For the text-containing cell, return its midpoint in [X, Y] coordinate format. 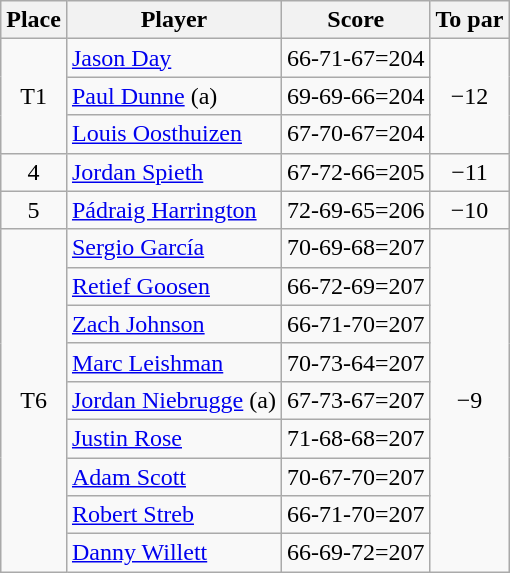
69-69-66=204 [356, 96]
Adam Scott [174, 477]
70-69-68=207 [356, 248]
T6 [34, 400]
−11 [470, 172]
5 [34, 210]
To par [470, 20]
Sergio García [174, 248]
Retief Goosen [174, 286]
4 [34, 172]
67-73-67=207 [356, 400]
−9 [470, 400]
Jason Day [174, 58]
Louis Oosthuizen [174, 134]
Danny Willett [174, 553]
66-72-69=207 [356, 286]
Jordan Niebrugge (a) [174, 400]
−10 [470, 210]
Score [356, 20]
Jordan Spieth [174, 172]
Zach Johnson [174, 324]
71-68-68=207 [356, 438]
Pádraig Harrington [174, 210]
Marc Leishman [174, 362]
72-69-65=206 [356, 210]
66-71-67=204 [356, 58]
70-73-64=207 [356, 362]
Place [34, 20]
T1 [34, 96]
Player [174, 20]
Robert Streb [174, 515]
67-70-67=204 [356, 134]
70-67-70=207 [356, 477]
Justin Rose [174, 438]
67-72-66=205 [356, 172]
−12 [470, 96]
Paul Dunne (a) [174, 96]
66-69-72=207 [356, 553]
